Identify which cell holds the provided text, then report its [x, y] central coordinate. 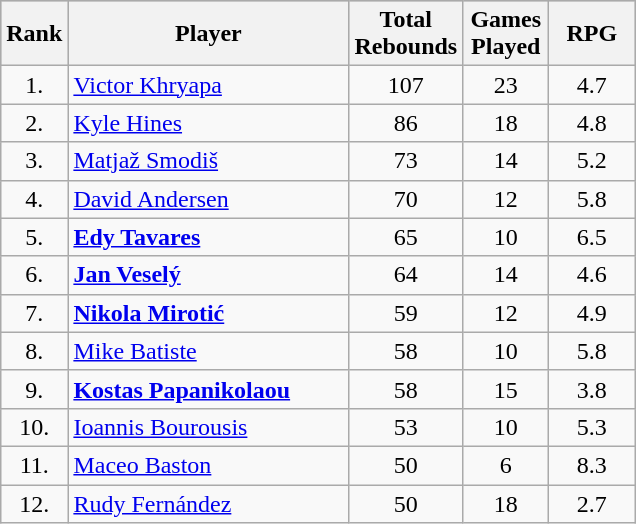
Player [208, 34]
3.8 [592, 389]
10. [34, 427]
8. [34, 351]
4.7 [592, 85]
9. [34, 389]
2.7 [592, 503]
3. [34, 161]
4.6 [592, 275]
Maceo Baston [208, 465]
64 [406, 275]
11. [34, 465]
12. [34, 503]
6.5 [592, 237]
Kostas Papanikolaou [208, 389]
4. [34, 199]
2. [34, 123]
59 [406, 313]
Kyle Hines [208, 123]
6 [506, 465]
Jan Veselý [208, 275]
Rudy Fernández [208, 503]
15 [506, 389]
73 [406, 161]
Edy Tavares [208, 237]
Ioannis Bourousis [208, 427]
5.3 [592, 427]
Mike Batiste [208, 351]
5. [34, 237]
4.9 [592, 313]
65 [406, 237]
7. [34, 313]
5.2 [592, 161]
4.8 [592, 123]
23 [506, 85]
53 [406, 427]
8.3 [592, 465]
6. [34, 275]
107 [406, 85]
Rank [34, 34]
86 [406, 123]
1. [34, 85]
Nikola Mirotić [208, 313]
Games Played [506, 34]
Victor Khryapa [208, 85]
David Andersen [208, 199]
70 [406, 199]
RPG [592, 34]
Total Rebounds [406, 34]
Matjaž Smodiš [208, 161]
